Identify which cell holds the provided text, then report its (X, Y) central coordinate. 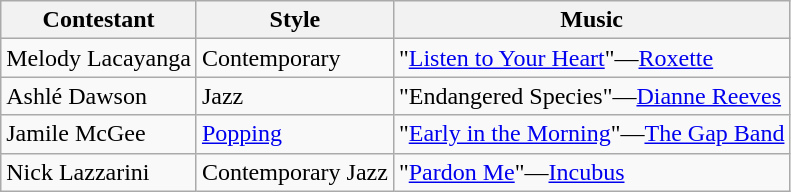
Ashlé Dawson (99, 96)
Contestant (99, 20)
Jazz (294, 96)
Popping (294, 134)
Contemporary Jazz (294, 172)
Jamile McGee (99, 134)
"Early in the Morning"—The Gap Band (592, 134)
"Pardon Me"—Incubus (592, 172)
Contemporary (294, 58)
Melody Lacayanga (99, 58)
Music (592, 20)
"Endangered Species"—Dianne Reeves (592, 96)
Style (294, 20)
"Listen to Your Heart"—Roxette (592, 58)
Nick Lazzarini (99, 172)
